Locate the cell with the specified text and output its [X, Y] center coordinate. 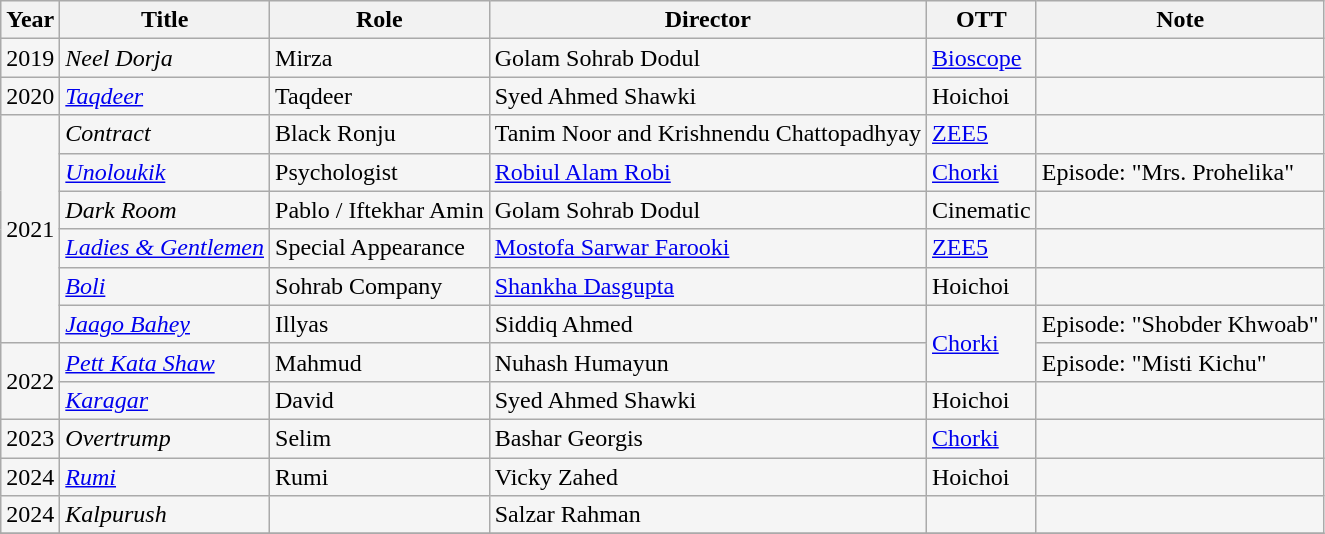
2021 [30, 229]
Director [708, 20]
Shankha Dasgupta [708, 286]
Mostofa Sarwar Farooki [708, 248]
Bashar Georgis [708, 438]
Selim [380, 438]
Year [30, 20]
Neel Dorja [165, 58]
Vicky Zahed [708, 477]
David [380, 400]
Unoloukik [165, 172]
Siddiq Ahmed [708, 324]
2022 [30, 381]
Tanim Noor and Krishnendu Chattopadhyay [708, 134]
Episode: "Misti Kichu" [1180, 362]
Karagar [165, 400]
Dark Room [165, 210]
Mahmud [380, 362]
2023 [30, 438]
Psychologist [380, 172]
2020 [30, 96]
Note [1180, 20]
2019 [30, 58]
Title [165, 20]
Black Ronju [380, 134]
Robiul Alam Robi [708, 172]
Overtrump [165, 438]
Bioscope [982, 58]
Pablo / Iftekhar Amin [380, 210]
OTT [982, 20]
Cinematic [982, 210]
Episode: "Mrs. Prohelika" [1180, 172]
Special Appearance [380, 248]
Nuhash Humayun [708, 362]
Jaago Bahey [165, 324]
Salzar Rahman [708, 515]
Sohrab Company [380, 286]
Role [380, 20]
Pett Kata Shaw [165, 362]
Ladies & Gentlemen [165, 248]
Boli [165, 286]
Contract [165, 134]
Kalpurush [165, 515]
Mirza [380, 58]
Episode: "Shobder Khwoab" [1180, 324]
Illyas [380, 324]
